Find where the given text appears and provide that cell's center as (x, y) coordinate. 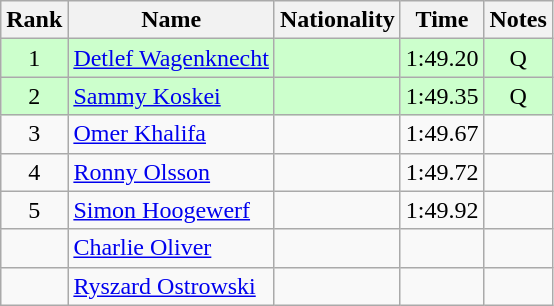
1:49.20 (442, 58)
Charlie Oliver (172, 248)
Simon Hoogewerf (172, 210)
1:49.72 (442, 172)
Ryszard Ostrowski (172, 286)
Notes (518, 20)
Omer Khalifa (172, 134)
1:49.92 (442, 210)
3 (34, 134)
4 (34, 172)
Detlef Wagenknecht (172, 58)
Ronny Olsson (172, 172)
Nationality (337, 20)
Rank (34, 20)
2 (34, 96)
5 (34, 210)
Sammy Koskei (172, 96)
Name (172, 20)
1:49.67 (442, 134)
Time (442, 20)
1 (34, 58)
1:49.35 (442, 96)
